Extract the [x, y] coordinate from the center of the cell holding the provided text.  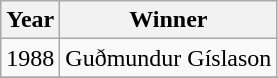
Guðmundur Gíslason [168, 58]
1988 [30, 58]
Winner [168, 20]
Year [30, 20]
